Determine the [x, y] coordinate at the center of the cell enclosing the given text.  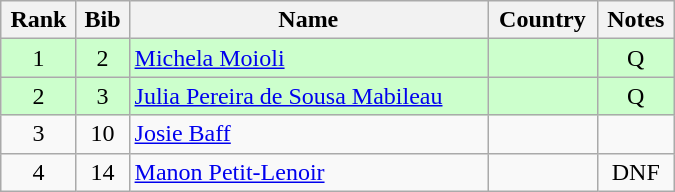
Country [543, 20]
Rank [38, 20]
10 [102, 134]
Manon Petit-Lenoir [308, 172]
1 [38, 58]
Michela Moioli [308, 58]
Notes [636, 20]
Bib [102, 20]
Julia Pereira de Sousa Mabileau [308, 96]
4 [38, 172]
14 [102, 172]
Name [308, 20]
Josie Baff [308, 134]
DNF [636, 172]
